From the cell containing the given text, extract its center point as (X, Y) coordinate. 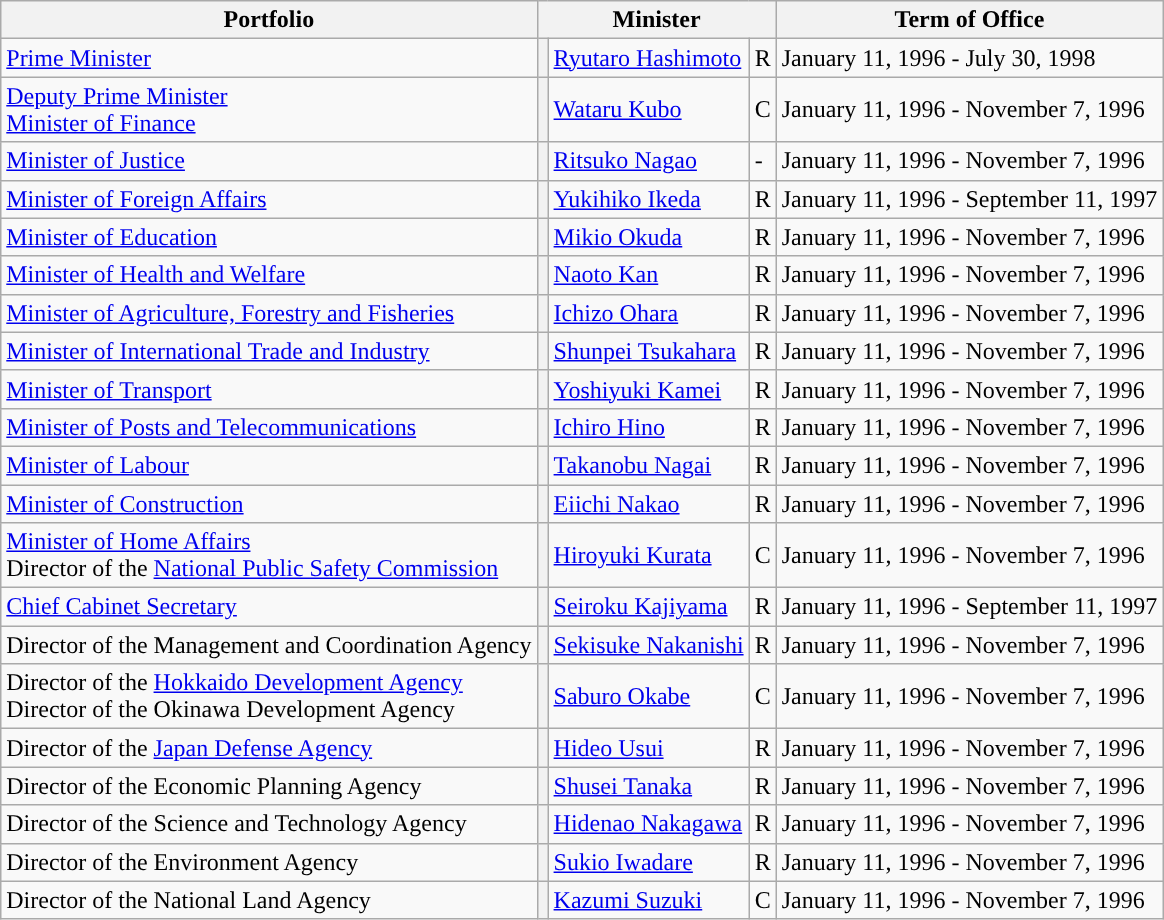
Director of the Science and Technology Agency (269, 824)
Naoto Kan (648, 275)
Hiroyuki Kurata (648, 556)
Deputy Prime Minister Minister of Finance (269, 110)
Director of the Economic Planning Agency (269, 786)
Wataru Kubo (648, 110)
- (762, 161)
Yukihiko Ikeda (648, 199)
Minister of Labour (269, 465)
Kazumi Suzuki (648, 900)
Eiichi Nakao (648, 503)
Seiroku Kajiyama (648, 607)
Sekisuke Nakanishi (648, 645)
Hideo Usui (648, 748)
Minister of Transport (269, 389)
Saburo Okabe (648, 696)
Director of the Environment Agency (269, 862)
Director of the Japan Defense Agency (269, 748)
January 11, 1996 - July 30, 1998 (970, 58)
Director of the Hokkaido Development Agency Director of the Okinawa Development Agency (269, 696)
Chief Cabinet Secretary (269, 607)
Minister of Home Affairs Director of the National Public Safety Commission (269, 556)
Shusei Tanaka (648, 786)
Ichiro Hino (648, 427)
Takanobu Nagai (648, 465)
Yoshiyuki Kamei (648, 389)
Director of the National Land Agency (269, 900)
Minister of Education (269, 237)
Director of the Management and Coordination Agency (269, 645)
Minister of Health and Welfare (269, 275)
Portfolio (269, 20)
Term of Office (970, 20)
Prime Minister (269, 58)
Mikio Okuda (648, 237)
Sukio Iwadare (648, 862)
Minister of Posts and Telecommunications (269, 427)
Minister of International Trade and Industry (269, 351)
Hidenao Nakagawa (648, 824)
Ritsuko Nagao (648, 161)
Minister (656, 20)
Minister of Agriculture, Forestry and Fisheries (269, 313)
Ichizo Ohara (648, 313)
Minister of Justice (269, 161)
Minister of Construction (269, 503)
Minister of Foreign Affairs (269, 199)
Ryutaro Hashimoto (648, 58)
Shunpei Tsukahara (648, 351)
